Return (x, y) of the center of cell containing provided text 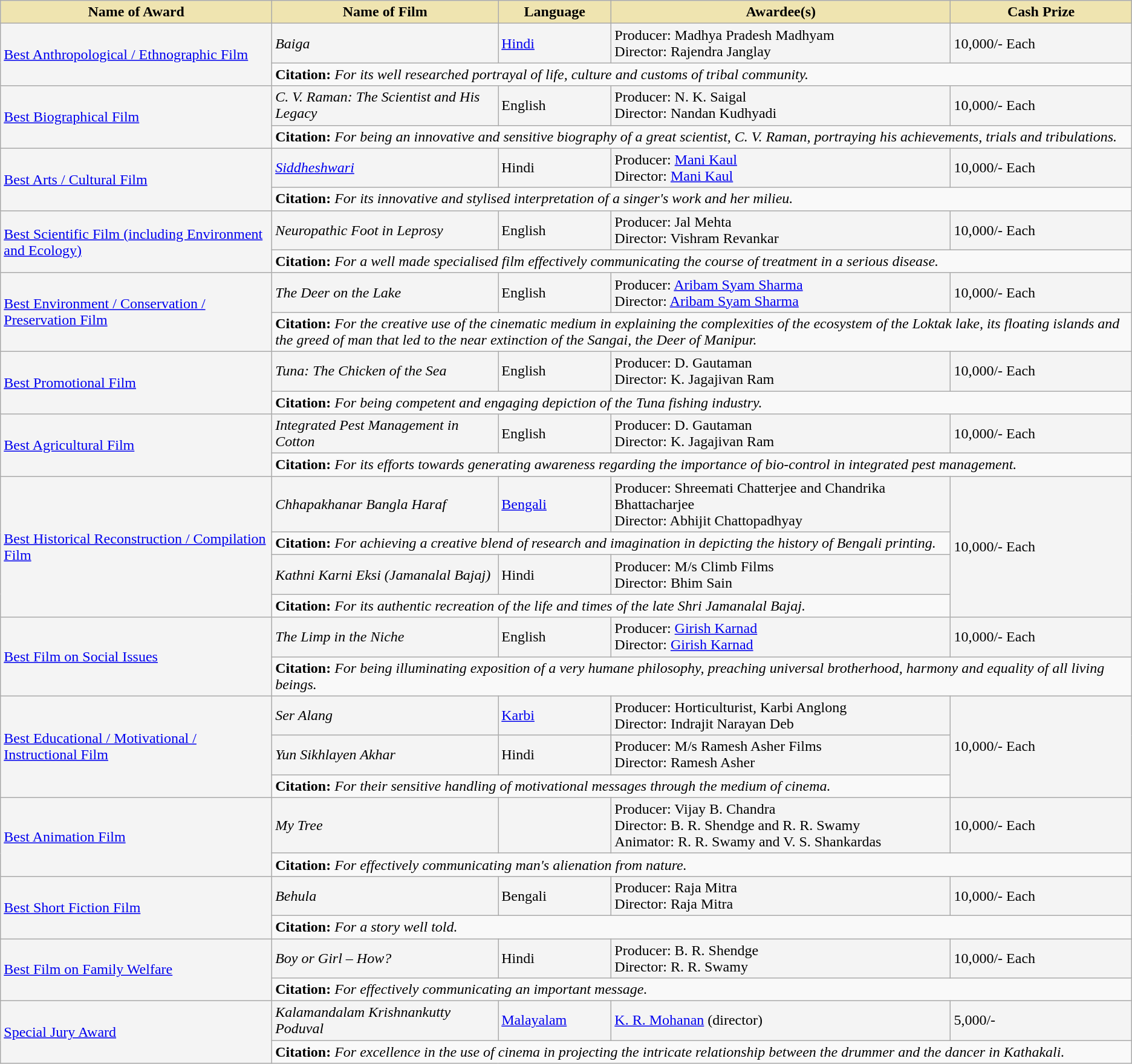
Special Jury Award (137, 1033)
Best Anthropological / Ethnographic Film (137, 54)
Tuna: The Chicken of the Sea (385, 371)
The Limp in the Niche (385, 637)
Producer: Madhya Pradesh MadhyamDirector: Rajendra Janglay (781, 44)
Name of Film (385, 12)
Citation: For excellence in the use of cinema in projecting the intricate relationship between the drummer and the dancer in Kathakali. (702, 1052)
Producer: N. K. SaigalDirector: Nandan Kudhyadi (781, 105)
Boy or Girl – How? (385, 958)
Producer: Shreemati Chatterjee and Chandrika BhattacharjeeDirector: Abhijit Chattopadhyay (781, 504)
Producer: Raja MitraDirector: Raja Mitra (781, 896)
Best Agricultural Film (137, 445)
Citation: For being competent and engaging depiction of the Tuna fishing industry. (702, 402)
Behula (385, 896)
Citation: For its well researched portrayal of life, culture and customs of tribal community. (702, 74)
5,000/- (1041, 1020)
Citation: For its innovative and stylised interpretation of a singer's work and her milieu. (702, 199)
Best Arts / Cultural Film (137, 179)
Best Short Fiction Film (137, 907)
Citation: For effectively communicating an important message. (702, 990)
Citation: For a well made specialised film effectively communicating the course of treatment in a serious disease. (702, 261)
Awardee(s) (781, 12)
Producer: M/s Climb FilmsDirector: Bhim Sain (781, 574)
Citation: For being an innovative and sensitive biography of a great scientist, C. V. Raman, portraying his achievements, trials and tribulations. (702, 137)
Producer: B. R. ShendgeDirector: R. R. Swamy (781, 958)
Producer: Girish KarnadDirector: Girish Karnad (781, 637)
Malayalam (555, 1020)
Producer: Mani KaulDirector: Mani Kaul (781, 168)
Yun Sikhlayen Akhar (385, 754)
Best Educational / Motivational / Instructional Film (137, 747)
Language (555, 12)
Best Environment / Conservation / Preservation Film (137, 312)
My Tree (385, 825)
Best Scientific Film (including Environment and Ecology) (137, 242)
Producer: M/s Ramesh Asher FilmsDirector: Ramesh Asher (781, 754)
Siddheshwari (385, 168)
Neuropathic Foot in Leprosy (385, 230)
Baiga (385, 44)
Cash Prize (1041, 12)
Best Film on Social Issues (137, 657)
Citation: For a story well told. (702, 927)
Integrated Pest Management in Cotton (385, 434)
Kalamandalam Krishnankutty Poduval (385, 1020)
Citation: For its efforts towards generating awareness regarding the importance of bio-control in integrated pest management. (702, 465)
Citation: For their sensitive handling of motivational messages through the medium of cinema. (611, 786)
Name of Award (137, 12)
Ser Alang (385, 716)
Kathni Karni Eksi (Jamanalal Bajaj) (385, 574)
Best Animation Film (137, 837)
Best Historical Reconstruction / Compilation Film (137, 547)
Karbi (555, 716)
C. V. Raman: The Scientist and His Legacy (385, 105)
K. R. Mohanan (director) (781, 1020)
Producer: Jal MehtaDirector: Vishram Revankar (781, 230)
Best Biographical Film (137, 117)
Citation: For being illuminating exposition of a very humane philosophy, preaching universal brotherhood, harmony and equality of all living beings. (702, 676)
Producer: Vijay B. ChandraDirector: B. R. Shendge and R. R. SwamyAnimator: R. R. Swamy and V. S. Shankardas (781, 825)
Citation: For its authentic recreation of the life and times of the late Shri Jamanalal Bajaj. (611, 606)
Chhapakhanar Bangla Haraf (385, 504)
Best Promotional Film (137, 382)
Producer: Aribam Syam SharmaDirector: Aribam Syam Sharma (781, 293)
Citation: For effectively communicating man's alienation from nature. (702, 864)
The Deer on the Lake (385, 293)
Producer: Horticulturist, Karbi AnglongDirector: Indrajit Narayan Deb (781, 716)
Best Film on Family Welfare (137, 970)
Citation: For achieving a creative blend of research and imagination in depicting the history of Bengali printing. (611, 543)
